Capture the cell that displays the provided text and extract its [X, Y] central coordinate. 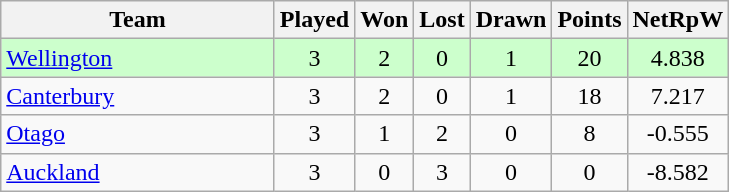
8 [590, 134]
Auckland [138, 172]
NetRpW [678, 20]
Canterbury [138, 96]
18 [590, 96]
Points [590, 20]
Lost [442, 20]
Drawn [511, 20]
4.838 [678, 58]
Won [384, 20]
-8.582 [678, 172]
7.217 [678, 96]
Team [138, 20]
Wellington [138, 58]
20 [590, 58]
-0.555 [678, 134]
Played [314, 20]
Otago [138, 134]
